Locate the cell with the specified text and output its [X, Y] center coordinate. 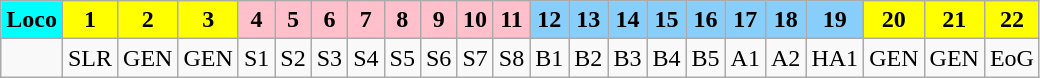
S3 [329, 58]
A2 [785, 58]
15 [666, 20]
10 [475, 20]
S1 [256, 58]
2 [148, 20]
12 [550, 20]
13 [588, 20]
S4 [366, 58]
11 [511, 20]
19 [835, 20]
S5 [402, 58]
B2 [588, 58]
Loco [32, 20]
20 [894, 20]
4 [256, 20]
14 [628, 20]
S2 [293, 58]
B4 [666, 58]
18 [785, 20]
22 [1012, 20]
7 [366, 20]
S6 [438, 58]
A1 [745, 58]
EoG [1012, 58]
9 [438, 20]
6 [329, 20]
8 [402, 20]
1 [90, 20]
HA1 [835, 58]
5 [293, 20]
S8 [511, 58]
17 [745, 20]
16 [706, 20]
B1 [550, 58]
3 [208, 20]
SLR [90, 58]
B3 [628, 58]
21 [954, 20]
B5 [706, 58]
S7 [475, 58]
